Find where the given text appears and provide that cell's center as [x, y] coordinate. 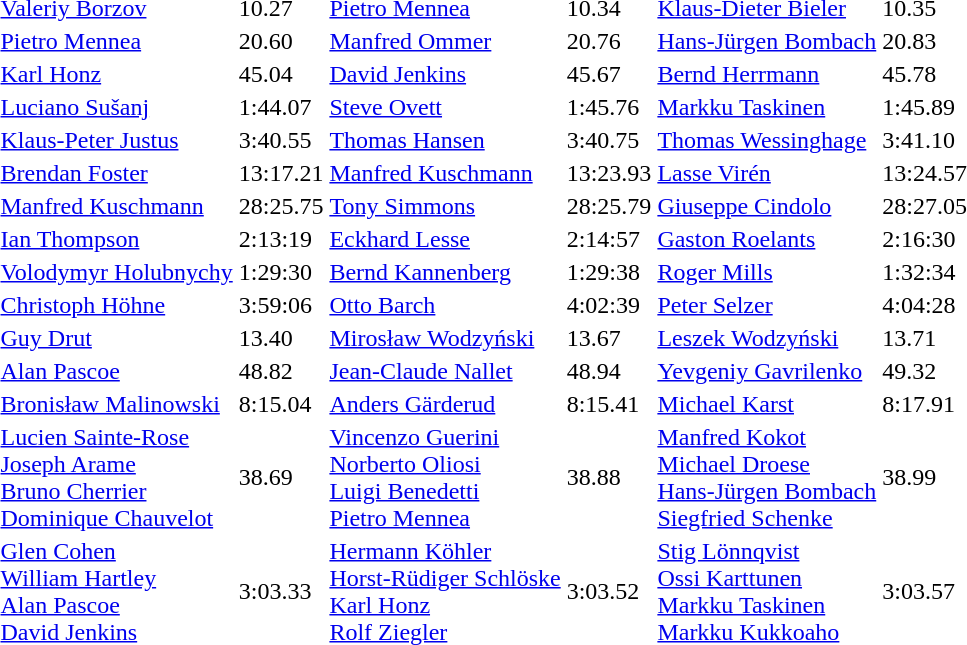
Jean-Claude Nallet [445, 371]
1:29:30 [281, 272]
Markku Taskinen [767, 107]
Bernd Herrmann [767, 74]
48.82 [281, 371]
13.40 [281, 338]
Steve Ovett [445, 107]
2:13:19 [281, 239]
48.94 [609, 371]
28:25.79 [609, 206]
8:15.04 [281, 404]
Thomas Wessinghage [767, 140]
Mirosław Wodzyński [445, 338]
Gaston Roelants [767, 239]
Manfred KokotMichael DroeseHans-Jürgen BombachSiegfried Schenke [767, 478]
38.88 [609, 478]
Anders Gärderud [445, 404]
Michael Karst [767, 404]
8:15.41 [609, 404]
Leszek Wodzyński [767, 338]
1:29:38 [609, 272]
Roger Mills [767, 272]
Otto Barch [445, 305]
1:44.07 [281, 107]
13.67 [609, 338]
Vincenzo GueriniNorberto OliosiLuigi BenedettiPietro Mennea [445, 478]
3:59:06 [281, 305]
Tony Simmons [445, 206]
28:25.75 [281, 206]
4:02:39 [609, 305]
Lasse Virén [767, 173]
13:17.21 [281, 173]
20.76 [609, 41]
45.67 [609, 74]
Yevgeniy Gavrilenko [767, 371]
45.04 [281, 74]
3:40.55 [281, 140]
3:40.75 [609, 140]
David Jenkins [445, 74]
Thomas Hansen [445, 140]
1:45.76 [609, 107]
Hans-Jürgen Bombach [767, 41]
Manfred Kuschmann [445, 173]
2:14:57 [609, 239]
38.69 [281, 478]
20.60 [281, 41]
Manfred Ommer [445, 41]
Eckhard Lesse [445, 239]
Giuseppe Cindolo [767, 206]
13:23.93 [609, 173]
Peter Selzer [767, 305]
Bernd Kannenberg [445, 272]
